From the cell containing the given text, extract its center point as (X, Y) coordinate. 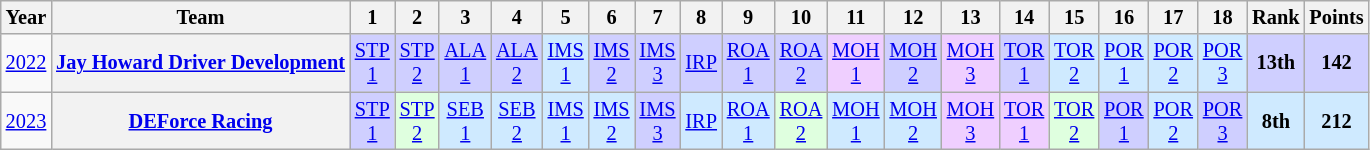
8th (1276, 121)
ALA2 (517, 63)
2022 (26, 63)
Jay Howard Driver Development (200, 63)
13th (1276, 63)
11 (856, 17)
ALA1 (465, 63)
14 (1024, 17)
Points (1336, 17)
142 (1336, 63)
12 (914, 17)
15 (1074, 17)
5 (566, 17)
2023 (26, 121)
212 (1336, 121)
13 (970, 17)
SEB2 (517, 121)
10 (802, 17)
4 (517, 17)
16 (1124, 17)
Year (26, 17)
9 (748, 17)
3 (465, 17)
DEForce Racing (200, 121)
Rank (1276, 17)
Team (200, 17)
1 (372, 17)
18 (1222, 17)
8 (700, 17)
7 (658, 17)
6 (612, 17)
17 (1174, 17)
SEB1 (465, 121)
2 (418, 17)
